Find where the given text appears and provide that cell's center as (x, y) coordinate. 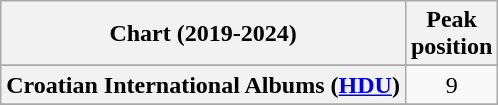
Croatian International Albums (HDU) (204, 85)
9 (451, 85)
Peakposition (451, 34)
Chart (2019-2024) (204, 34)
